Search for the cell housing the specified text and yield its (x, y) center coordinate. 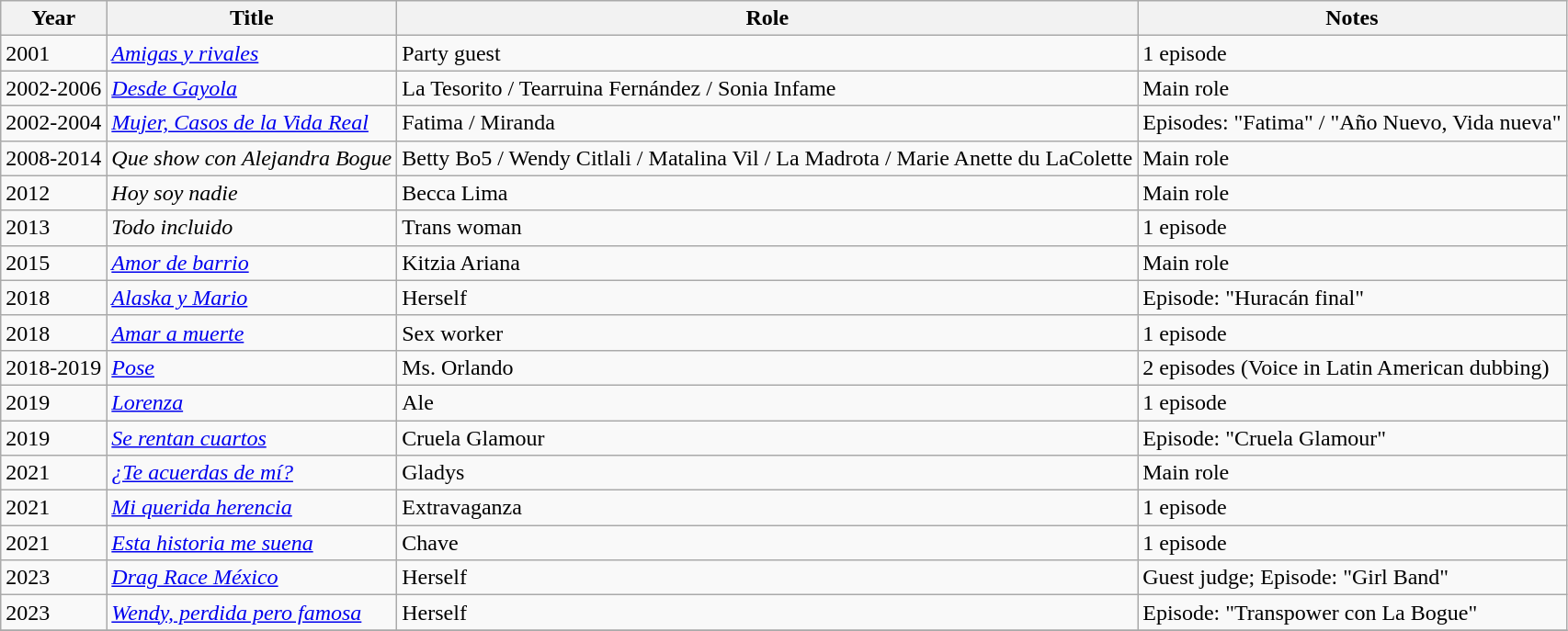
2015 (53, 263)
Episode: "Transpower con La Bogue" (1352, 613)
Notes (1352, 18)
2018-2019 (53, 367)
Role (767, 18)
2002-2006 (53, 88)
Episodes: "Fatima" / "Año Nuevo, Vida nueva" (1352, 123)
Extravaganza (767, 508)
Ms. Orlando (767, 367)
Pose (252, 367)
Esta historia me suena (252, 543)
2 episodes (Voice in Latin American dubbing) (1352, 367)
Mujer, Casos de la Vida Real (252, 123)
Que show con Alejandra Bogue (252, 158)
2012 (53, 193)
La Tesorito / Tearruina Fernández / Sonia Infame (767, 88)
Gladys (767, 473)
Amor de barrio (252, 263)
Amigas y rivales (252, 53)
Todo incluido (252, 228)
Wendy, perdida pero famosa (252, 613)
Episode: "Huracán final" (1352, 298)
¿Te acuerdas de mí? (252, 473)
Guest judge; Episode: "Girl Band" (1352, 578)
Trans woman (767, 228)
Episode: "Cruela Glamour" (1352, 438)
Becca Lima (767, 193)
Fatima / Miranda (767, 123)
Year (53, 18)
2013 (53, 228)
Title (252, 18)
Drag Race México (252, 578)
Sex worker (767, 332)
Se rentan cuartos (252, 438)
Desde Gayola (252, 88)
Kitzia Ariana (767, 263)
2008-2014 (53, 158)
Alaska y Mario (252, 298)
Cruela Glamour (767, 438)
Party guest (767, 53)
Ale (767, 402)
Hoy soy nadie (252, 193)
Chave (767, 543)
2002-2004 (53, 123)
Betty Bo5 / Wendy Citlali / Matalina Vil / La Madrota / Marie Anette du LaColette (767, 158)
Lorenza (252, 402)
Amar a muerte (252, 332)
Mi querida herencia (252, 508)
2001 (53, 53)
